Identify which cell holds the provided text, then report its [X, Y] central coordinate. 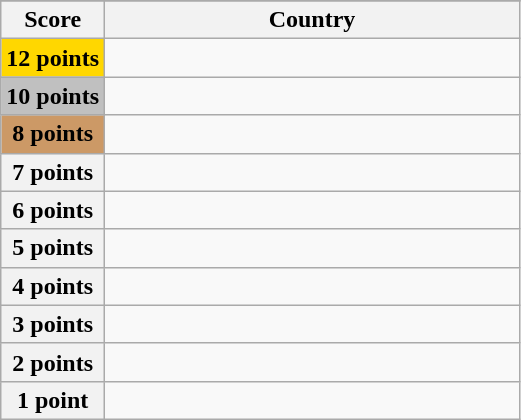
7 points [53, 172]
1 point [53, 400]
10 points [53, 96]
5 points [53, 248]
2 points [53, 362]
12 points [53, 58]
Country [312, 20]
3 points [53, 324]
6 points [53, 210]
4 points [53, 286]
8 points [53, 134]
Score [53, 20]
